Locate the cell with the specified text and output its (x, y) center coordinate. 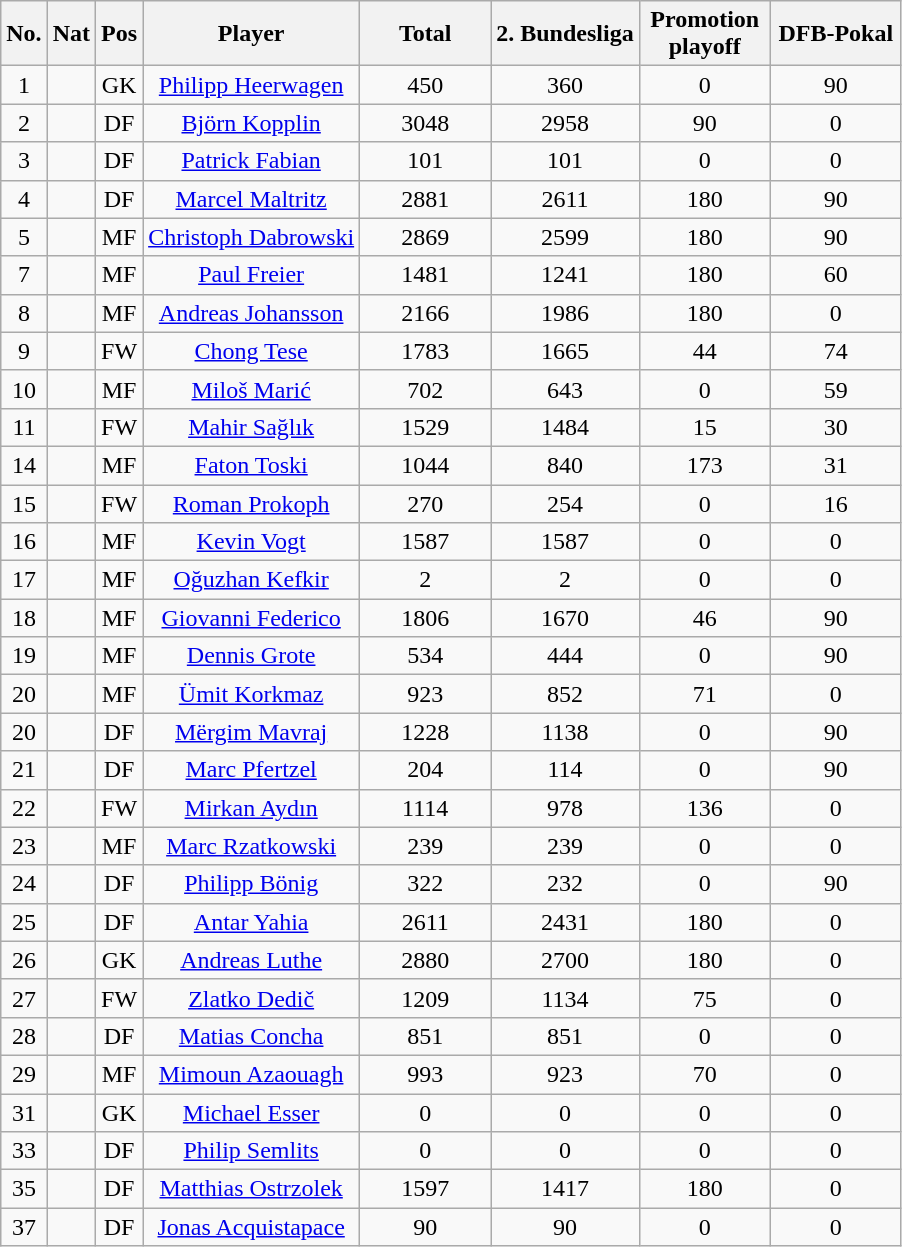
1529 (426, 427)
1134 (565, 998)
3048 (426, 123)
4 (24, 199)
Ümit Korkmaz (252, 694)
Antar Yahia (252, 922)
Roman Prokoph (252, 503)
Pos (120, 34)
2166 (426, 313)
993 (426, 1074)
1481 (426, 275)
17 (24, 580)
5 (24, 237)
Jonas Acquistapace (252, 1227)
322 (426, 884)
25 (24, 922)
27 (24, 998)
1597 (426, 1189)
232 (565, 884)
204 (426, 770)
3 (24, 161)
Mahir Sağlık (252, 427)
74 (836, 351)
173 (704, 465)
18 (24, 618)
2. Bundesliga (565, 34)
1114 (426, 808)
10 (24, 389)
Dennis Grote (252, 656)
840 (565, 465)
Marc Pfertzel (252, 770)
Player (252, 34)
643 (565, 389)
2431 (565, 922)
No. (24, 34)
70 (704, 1074)
Björn Kopplin (252, 123)
Michael Esser (252, 1113)
60 (836, 275)
Marc Rzatkowski (252, 846)
Patrick Fabian (252, 161)
Giovanni Federico (252, 618)
23 (24, 846)
Christoph Dabrowski (252, 237)
1044 (426, 465)
2869 (426, 237)
Kevin Vogt (252, 542)
2700 (565, 960)
702 (426, 389)
Philipp Bönig (252, 884)
24 (24, 884)
1670 (565, 618)
Nat (71, 34)
534 (426, 656)
DFB-Pokal (836, 34)
11 (24, 427)
46 (704, 618)
26 (24, 960)
1228 (426, 732)
29 (24, 1074)
19 (24, 656)
1986 (565, 313)
28 (24, 1036)
Oğuzhan Kefkir (252, 580)
9 (24, 351)
270 (426, 503)
Philipp Heerwagen (252, 85)
30 (836, 427)
136 (704, 808)
21 (24, 770)
7 (24, 275)
35 (24, 1189)
59 (836, 389)
2958 (565, 123)
22 (24, 808)
852 (565, 694)
1138 (565, 732)
Matias Concha (252, 1036)
1417 (565, 1189)
1241 (565, 275)
1209 (426, 998)
1806 (426, 618)
Marcel Maltritz (252, 199)
Mimoun Azaouagh (252, 1074)
Total (426, 34)
978 (565, 808)
2880 (426, 960)
1 (24, 85)
360 (565, 85)
Chong Tese (252, 351)
44 (704, 351)
33 (24, 1151)
Mërgim Mavraj (252, 732)
Faton Toski (252, 465)
Promotion playoff (704, 34)
114 (565, 770)
1665 (565, 351)
Matthias Ostrzolek (252, 1189)
1484 (565, 427)
1783 (426, 351)
8 (24, 313)
450 (426, 85)
Mirkan Aydın (252, 808)
2881 (426, 199)
37 (24, 1227)
Paul Freier (252, 275)
Andreas Johansson (252, 313)
Philip Semlits (252, 1151)
71 (704, 694)
75 (704, 998)
Andreas Luthe (252, 960)
14 (24, 465)
444 (565, 656)
2599 (565, 237)
Miloš Marić (252, 389)
Zlatko Dedič (252, 998)
254 (565, 503)
